Extract the [X, Y] coordinate from the center of the cell holding the provided text.  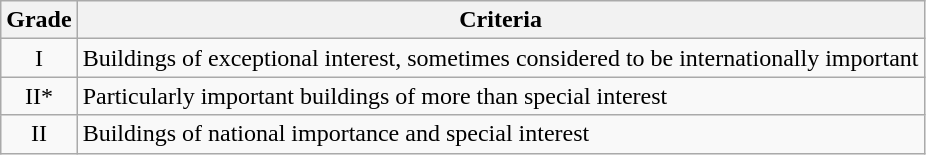
Buildings of exceptional interest, sometimes considered to be internationally important [500, 58]
I [39, 58]
II [39, 134]
Buildings of national importance and special interest [500, 134]
II* [39, 96]
Grade [39, 20]
Particularly important buildings of more than special interest [500, 96]
Criteria [500, 20]
